Locate the cell with the specified text and output its [x, y] center coordinate. 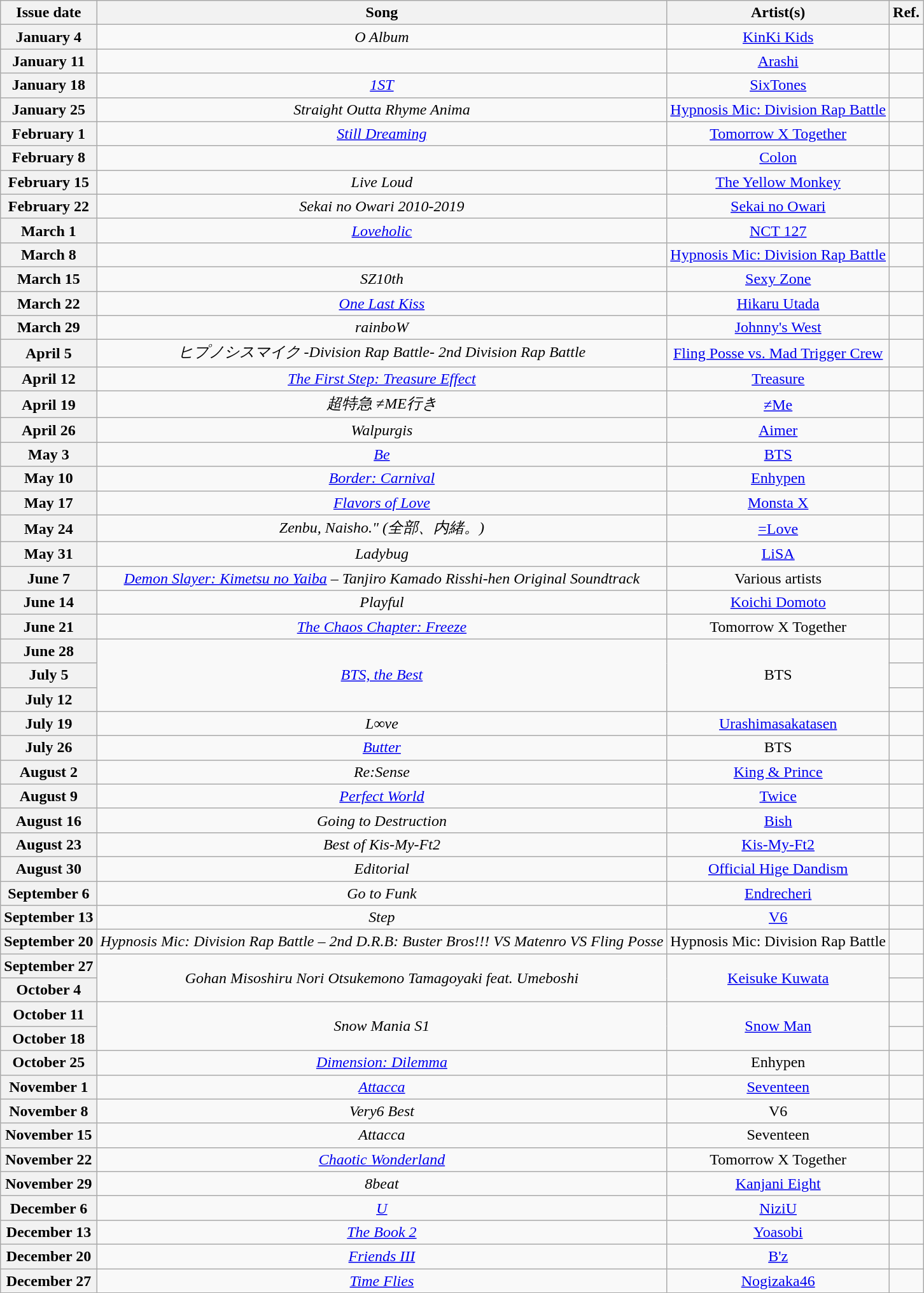
February 15 [48, 182]
Best of Kis-My-Ft2 [382, 844]
December 13 [48, 1232]
Gohan Misoshiru Nori Otsukemono Tamagoyaki feat. Umeboshi [382, 978]
October 25 [48, 1063]
Snow Man [778, 1026]
October 4 [48, 990]
July 26 [48, 748]
Go to Funk [382, 893]
Johnny's West [778, 328]
October 18 [48, 1038]
May 3 [48, 454]
Kis-My-Ft2 [778, 844]
Arashi [778, 61]
The First Step: Treasure Effect [382, 379]
Border: Carnival [382, 479]
August 9 [48, 796]
Monsta X [778, 503]
≠Me [778, 405]
Sexy Zone [778, 279]
Twice [778, 796]
ヒプノシスマイク -Division Rap Battle- 2nd Division Rap Battle [382, 354]
January 25 [48, 109]
July 19 [48, 723]
Playful [382, 603]
Ladybug [382, 554]
NiziU [778, 1208]
April 5 [48, 354]
rainboW [382, 328]
Aimer [778, 430]
The Chaos Chapter: Freeze [382, 627]
January 11 [48, 61]
June 14 [48, 603]
Endrecheri [778, 893]
Fling Posse vs. Mad Trigger Crew [778, 354]
Friends III [382, 1256]
Loveholic [382, 230]
Flavors of Love [382, 503]
August 16 [48, 820]
Sekai no Owari 2010-2019 [382, 206]
January 18 [48, 85]
Butter [382, 748]
November 22 [48, 1159]
Nogizaka46 [778, 1281]
Hikaru Utada [778, 304]
Be [382, 454]
Time Flies [382, 1281]
Dimension: Dilemma [382, 1063]
December 20 [48, 1256]
August 23 [48, 844]
September 6 [48, 893]
Going to Destruction [382, 820]
July 5 [48, 675]
December 6 [48, 1208]
Step [382, 918]
Perfect World [382, 796]
June 21 [48, 627]
Keisuke Kuwata [778, 978]
August 30 [48, 869]
Re:Sense [382, 772]
Urashimasakatasen [778, 723]
February 22 [48, 206]
November 29 [48, 1184]
Zenbu, Naisho." (全部、内緒。) [382, 528]
Snow Mania S1 [382, 1026]
Kanjani Eight [778, 1184]
February 1 [48, 134]
Live Loud [382, 182]
June 28 [48, 651]
September 27 [48, 966]
NCT 127 [778, 230]
SZ10th [382, 279]
=Love [778, 528]
1ST [382, 85]
Ref. [906, 13]
LiSA [778, 554]
Sekai no Owari [778, 206]
April 19 [48, 405]
One Last Kiss [382, 304]
November 8 [48, 1111]
April 12 [48, 379]
The Yellow Monkey [778, 182]
Colon [778, 158]
SixTones [778, 85]
O Album [382, 37]
Treasure [778, 379]
March 22 [48, 304]
March 15 [48, 279]
Koichi Domoto [778, 603]
Bish [778, 820]
March 8 [48, 255]
May 24 [48, 528]
Very6 Best [382, 1111]
September 20 [48, 942]
July 12 [48, 699]
September 13 [48, 918]
May 17 [48, 503]
August 2 [48, 772]
March 1 [48, 230]
April 26 [48, 430]
Various artists [778, 578]
Yoasobi [778, 1232]
Artist(s) [778, 13]
Straight Outta Rhyme Anima [382, 109]
Issue date [48, 13]
March 29 [48, 328]
Demon Slayer: Kimetsu no Yaiba – Tanjiro Kamado Risshi-hen Original Soundtrack [382, 578]
King & Prince [778, 772]
Hypnosis Mic: Division Rap Battle – 2nd D.R.B: Buster Bros!!! VS Matenro VS Fling Posse [382, 942]
November 15 [48, 1135]
The Book 2 [382, 1232]
KinKi Kids [778, 37]
May 31 [48, 554]
November 1 [48, 1087]
BTS, the Best [382, 675]
February 8 [48, 158]
December 27 [48, 1281]
May 10 [48, 479]
L∞ve [382, 723]
Editorial [382, 869]
January 4 [48, 37]
October 11 [48, 1014]
Official Hige Dandism [778, 869]
Still Dreaming [382, 134]
超特急 ≠ME行き [382, 405]
Walpurgis [382, 430]
June 7 [48, 578]
B'z [778, 1256]
Chaotic Wonderland [382, 1159]
Song [382, 13]
U [382, 1208]
8beat [382, 1184]
